Output the [x, y] coordinate of the center of the cell containing the given text.  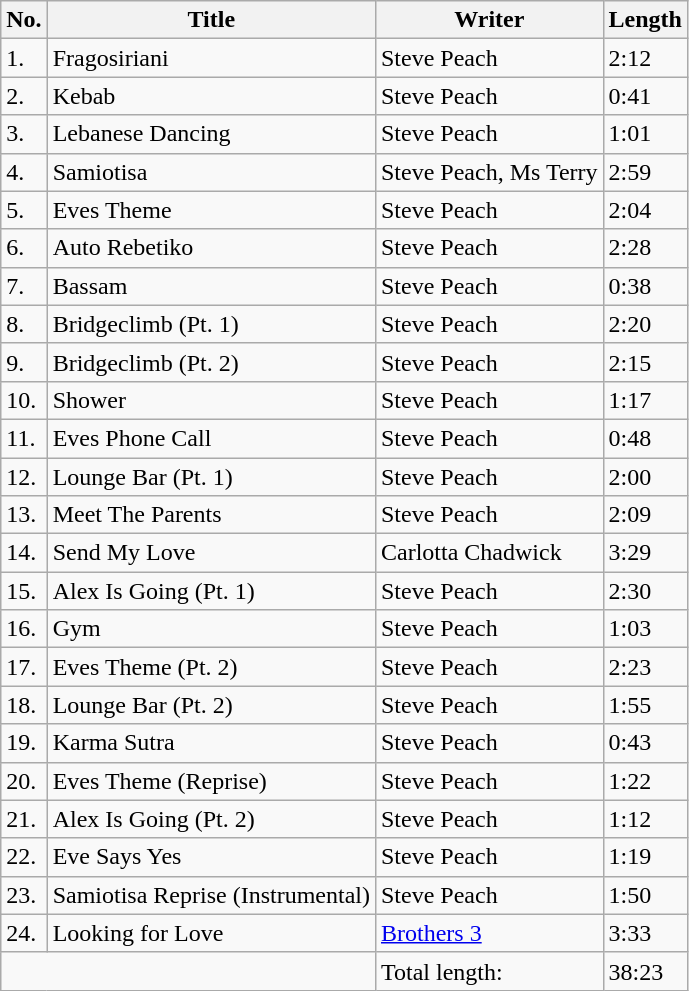
8. [24, 324]
1:03 [645, 629]
No. [24, 20]
2:20 [645, 324]
Gym [211, 629]
2:00 [645, 477]
2:30 [645, 591]
20. [24, 781]
Eves Phone Call [211, 438]
3:33 [645, 933]
23. [24, 895]
Steve Peach, Ms Terry [489, 172]
Lounge Bar (Pt. 1) [211, 477]
1:22 [645, 781]
1:19 [645, 857]
Brothers 3 [489, 933]
Bassam [211, 286]
Eves Theme (Pt. 2) [211, 667]
19. [24, 743]
2:23 [645, 667]
14. [24, 553]
Carlotta Chadwick [489, 553]
0:41 [645, 96]
Eves Theme [211, 210]
Kebab [211, 96]
0:38 [645, 286]
Eve Says Yes [211, 857]
1:50 [645, 895]
16. [24, 629]
2. [24, 96]
13. [24, 515]
10. [24, 400]
24. [24, 933]
Total length: [489, 971]
15. [24, 591]
Alex Is Going (Pt. 2) [211, 819]
2:15 [645, 362]
2:04 [645, 210]
9. [24, 362]
Bridgeclimb (Pt. 1) [211, 324]
Lebanese Dancing [211, 134]
0:43 [645, 743]
18. [24, 705]
Eves Theme (Reprise) [211, 781]
1:55 [645, 705]
Alex Is Going (Pt. 1) [211, 591]
Karma Sutra [211, 743]
Send My Love [211, 553]
17. [24, 667]
1:17 [645, 400]
Title [211, 20]
Length [645, 20]
Fragosiriani [211, 58]
Meet The Parents [211, 515]
3. [24, 134]
Samiotisa Reprise (Instrumental) [211, 895]
Looking for Love [211, 933]
1:12 [645, 819]
12. [24, 477]
2:59 [645, 172]
22. [24, 857]
Bridgeclimb (Pt. 2) [211, 362]
1. [24, 58]
7. [24, 286]
Writer [489, 20]
1:01 [645, 134]
6. [24, 248]
2:28 [645, 248]
4. [24, 172]
11. [24, 438]
38:23 [645, 971]
21. [24, 819]
3:29 [645, 553]
2:09 [645, 515]
Samiotisa [211, 172]
0:48 [645, 438]
2:12 [645, 58]
Lounge Bar (Pt. 2) [211, 705]
5. [24, 210]
Auto Rebetiko [211, 248]
Shower [211, 400]
